Locate the cell with the specified text and output its [X, Y] center coordinate. 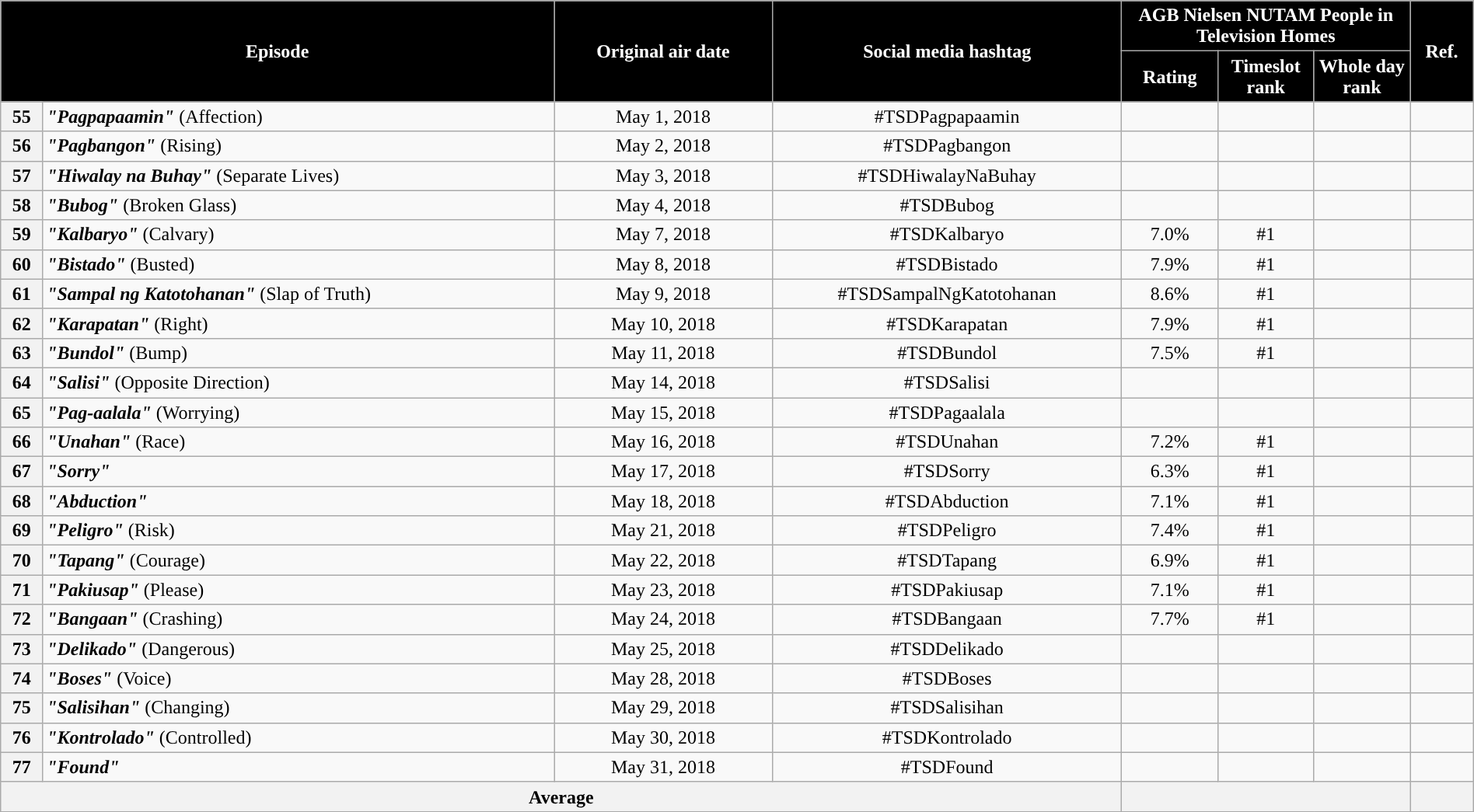
May 17, 2018 [664, 472]
#TSDPagpapaamin [947, 117]
May 16, 2018 [664, 442]
"Bundol" (Bump) [299, 353]
May 1, 2018 [664, 117]
May 11, 2018 [664, 353]
68 [22, 501]
61 [22, 294]
"Bubog" (Broken Glass) [299, 205]
Average [561, 796]
"Pag-aalala" (Worrying) [299, 413]
May 24, 2018 [664, 619]
"Pakiusap" (Please) [299, 590]
"Sorry" [299, 472]
May 23, 2018 [664, 590]
May 3, 2018 [664, 176]
60 [22, 264]
#TSDKalbaryo [947, 235]
#TSDBistado [947, 264]
69 [22, 531]
"Boses" (Voice) [299, 678]
59 [22, 235]
#TSDDelikado [947, 649]
72 [22, 619]
May 15, 2018 [664, 413]
7.5% [1170, 353]
75 [22, 708]
"Peligro" (Risk) [299, 531]
#TSDBoses [947, 678]
"Found" [299, 767]
May 8, 2018 [664, 264]
7.0% [1170, 235]
Rating [1170, 76]
"Sampal ng Katotohanan" (Slap of Truth) [299, 294]
Original air date [664, 51]
7.4% [1170, 531]
6.9% [1170, 560]
67 [22, 472]
65 [22, 413]
#TSDPagbangon [947, 146]
#TSDKarapatan [947, 323]
"Tapang" (Courage) [299, 560]
Social media hashtag [947, 51]
May 7, 2018 [664, 235]
Timeslotrank [1266, 76]
#TSDSorry [947, 472]
8.6% [1170, 294]
May 31, 2018 [664, 767]
May 10, 2018 [664, 323]
70 [22, 560]
#TSDPakiusap [947, 590]
"Pagpapaamin" (Affection) [299, 117]
"Unahan" (Race) [299, 442]
May 22, 2018 [664, 560]
#TSDFound [947, 767]
58 [22, 205]
"Salisi" (Opposite Direction) [299, 382]
#TSDSalisihan [947, 708]
#TSDAbduction [947, 501]
May 14, 2018 [664, 382]
#TSDUnahan [947, 442]
57 [22, 176]
Whole dayrank [1362, 76]
64 [22, 382]
"Delikado" (Dangerous) [299, 649]
#TSDBundol [947, 353]
#TSDBangaan [947, 619]
May 29, 2018 [664, 708]
7.7% [1170, 619]
#TSDSampalNgKatotohanan [947, 294]
"Bangaan" (Crashing) [299, 619]
71 [22, 590]
#TSDPeligro [947, 531]
"Salisihan" (Changing) [299, 708]
May 9, 2018 [664, 294]
62 [22, 323]
May 21, 2018 [664, 531]
#TSDBubog [947, 205]
73 [22, 649]
Ref. [1442, 51]
"Pagbangon" (Rising) [299, 146]
"Bistado" (Busted) [299, 264]
#TSDSalisi [947, 382]
May 30, 2018 [664, 737]
#TSDTapang [947, 560]
"Kalbaryo" (Calvary) [299, 235]
"Kontrolado" (Controlled) [299, 737]
"Karapatan" (Right) [299, 323]
7.2% [1170, 442]
56 [22, 146]
AGB Nielsen NUTAM People in Television Homes [1266, 26]
55 [22, 117]
63 [22, 353]
#TSDPagaalala [947, 413]
May 28, 2018 [664, 678]
6.3% [1170, 472]
76 [22, 737]
77 [22, 767]
May 18, 2018 [664, 501]
Episode [278, 51]
"Hiwalay na Buhay" (Separate Lives) [299, 176]
May 25, 2018 [664, 649]
#TSDHiwalayNaBuhay [947, 176]
"Abduction" [299, 501]
74 [22, 678]
May 4, 2018 [664, 205]
#TSDKontrolado [947, 737]
May 2, 2018 [664, 146]
66 [22, 442]
